Search for the cell housing the specified text and yield its (X, Y) center coordinate. 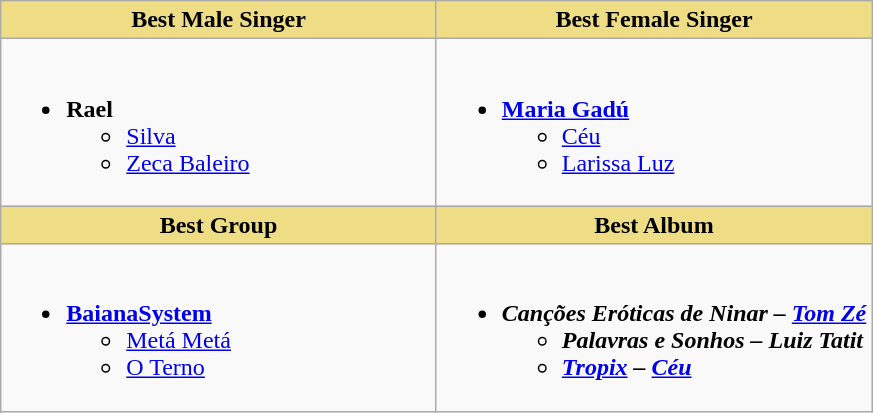
Canções Eróticas de Ninar – Tom ZéPalavras e Sonhos – Luiz TatitTropix – Céu (654, 328)
BaianaSystemMetá MetáO Terno (219, 328)
Best Male Singer (219, 20)
Best Female Singer (654, 20)
Maria GadúCéuLarissa Luz (654, 122)
Best Album (654, 225)
Best Group (219, 225)
RaelSilvaZeca Baleiro (219, 122)
